Identify which cell holds the provided text, then report its [x, y] central coordinate. 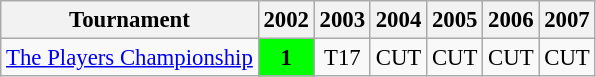
2005 [455, 20]
2007 [567, 20]
T17 [342, 58]
The Players Championship [130, 58]
2002 [286, 20]
2006 [511, 20]
2004 [398, 20]
2003 [342, 20]
1 [286, 58]
Tournament [130, 20]
